Provide the [X, Y] coordinate of the cell's center where the given text is located.  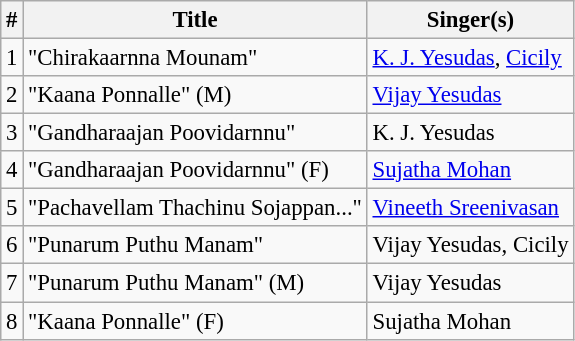
"Pachavellam Thachinu Sojappan..." [195, 208]
4 [12, 170]
"Punarum Puthu Manam" [195, 245]
"Gandharaajan Poovidarnnu" [195, 133]
7 [12, 283]
2 [12, 95]
"Punarum Puthu Manam" (M) [195, 283]
1 [12, 58]
3 [12, 133]
"Chirakaarnna Mounam" [195, 58]
"Kaana Ponnalle" (M) [195, 95]
Singer(s) [470, 20]
# [12, 20]
K. J. Yesudas [470, 133]
"Gandharaajan Poovidarnnu" (F) [195, 170]
K. J. Yesudas, Cicily [470, 58]
8 [12, 321]
Vineeth Sreenivasan [470, 208]
"Kaana Ponnalle" (F) [195, 321]
5 [12, 208]
Vijay Yesudas, Cicily [470, 245]
6 [12, 245]
Title [195, 20]
